From the cell containing the given text, extract its center point as (X, Y) coordinate. 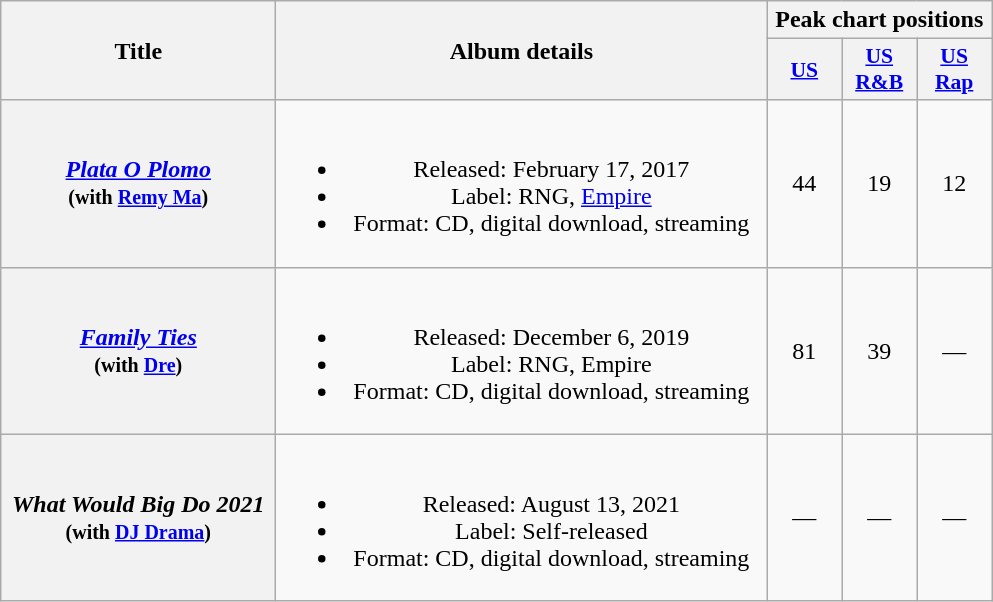
Title (138, 50)
Released: February 17, 2017Label: RNG, EmpireFormat: CD, digital download, streaming (522, 184)
Family Ties(with Dre) (138, 350)
Released: August 13, 2021Label: Self-releasedFormat: CD, digital download, streaming (522, 518)
39 (880, 350)
12 (954, 184)
19 (880, 184)
Album details (522, 50)
US Rap (954, 70)
US R&B (880, 70)
What Would Big Do 2021(with DJ Drama) (138, 518)
Plata O Plomo(with Remy Ma) (138, 184)
US (804, 70)
44 (804, 184)
Peak chart positions (880, 20)
Released: December 6, 2019Label: RNG, EmpireFormat: CD, digital download, streaming (522, 350)
81 (804, 350)
